Find where the given text appears and provide that cell's center as (x, y) coordinate. 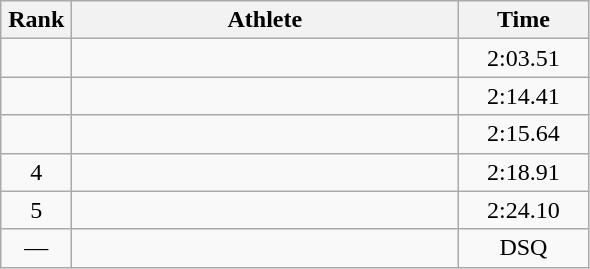
DSQ (524, 248)
2:14.41 (524, 96)
5 (36, 210)
Time (524, 20)
Athlete (265, 20)
4 (36, 172)
2:24.10 (524, 210)
2:03.51 (524, 58)
2:15.64 (524, 134)
2:18.91 (524, 172)
Rank (36, 20)
— (36, 248)
